Pinpoint the cell where the given text exists, returning its (x, y) midpoint coordinate. 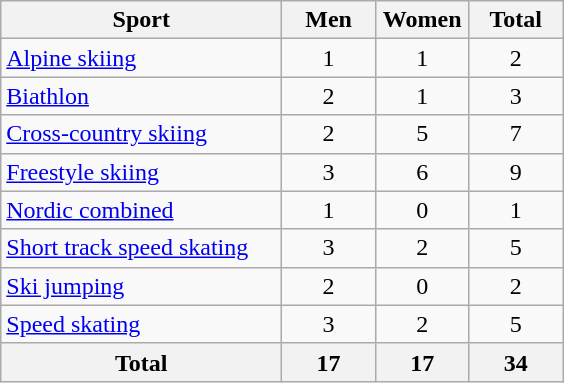
Men (329, 20)
Alpine skiing (142, 58)
Freestyle skiing (142, 172)
7 (516, 134)
Cross-country skiing (142, 134)
Biathlon (142, 96)
34 (516, 362)
Women (422, 20)
Short track speed skating (142, 248)
Ski jumping (142, 286)
9 (516, 172)
Speed skating (142, 324)
6 (422, 172)
Sport (142, 20)
Nordic combined (142, 210)
